Output the (X, Y) coordinate of the center of the cell containing the given text.  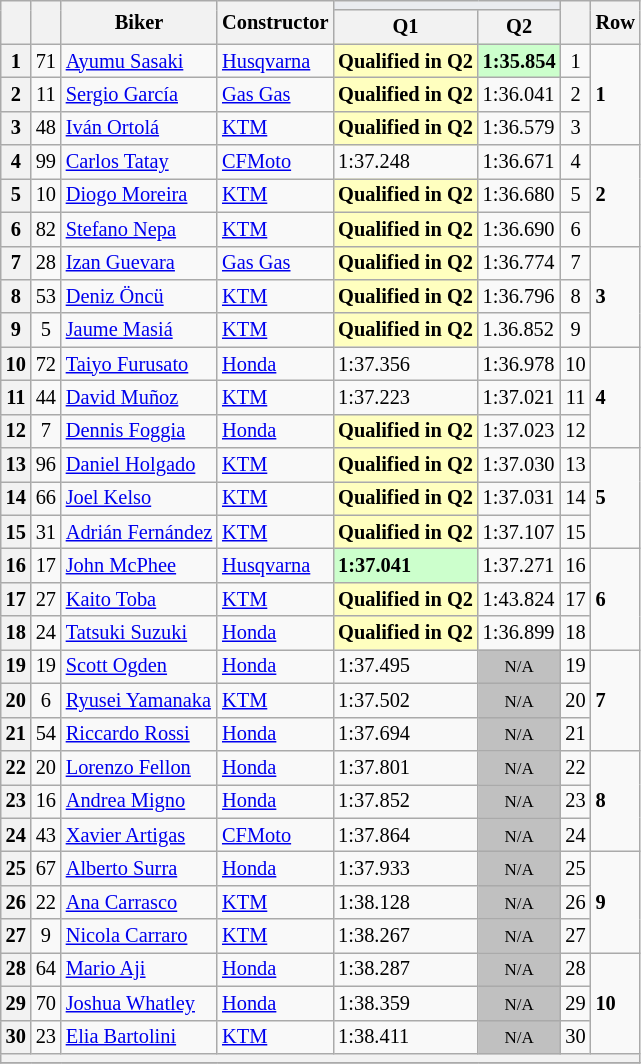
Elia Bartolini (139, 1037)
1:36.680 (520, 195)
1:37.031 (520, 498)
1:43.824 (520, 599)
1:36.041 (520, 94)
Carlos Tatay (139, 162)
Andrea Migno (139, 801)
1:37.864 (405, 835)
53 (46, 296)
1:37.030 (520, 465)
1:37.107 (520, 532)
Daniel Holgado (139, 465)
Adrián Fernández (139, 532)
David Muñoz (139, 397)
Tatsuki Suzuki (139, 633)
Nicola Carraro (139, 936)
1:37.271 (520, 565)
Izan Guevara (139, 263)
82 (46, 229)
John McPhee (139, 565)
Deniz Öncü (139, 296)
Scott Ogden (139, 666)
Jaume Masiá (139, 330)
1:37.852 (405, 801)
1:37.694 (405, 734)
1:38.267 (405, 936)
71 (46, 61)
Constructor (275, 22)
1:37.356 (405, 364)
1:37.021 (520, 397)
Biker (139, 22)
Lorenzo Fellon (139, 767)
1:37.041 (405, 565)
48 (46, 128)
1.36.852 (520, 330)
Kaito Toba (139, 599)
1:38.287 (405, 969)
Ana Carrasco (139, 902)
1:35.854 (520, 61)
Q2 (520, 27)
Alberto Surra (139, 868)
1:36.579 (520, 128)
1:38.359 (405, 1003)
1:37.933 (405, 868)
Iván Ortolá (139, 128)
1:36.671 (520, 162)
96 (46, 465)
1:36.899 (520, 633)
Dennis Foggia (139, 431)
99 (46, 162)
Riccardo Rossi (139, 734)
64 (46, 969)
66 (46, 498)
1:36.774 (520, 263)
Ryusei Yamanaka (139, 700)
Joshua Whatley (139, 1003)
Joel Kelso (139, 498)
1:38.411 (405, 1037)
Q1 (405, 27)
44 (46, 397)
70 (46, 1003)
1:37.248 (405, 162)
Taiyo Furusato (139, 364)
1:37.023 (520, 431)
Mario Aji (139, 969)
72 (46, 364)
1:36.796 (520, 296)
Xavier Artigas (139, 835)
1:37.495 (405, 666)
Diogo Moreira (139, 195)
54 (46, 734)
1:38.128 (405, 902)
Ayumu Sasaki (139, 61)
1:37.801 (405, 767)
1:37.223 (405, 397)
1:37.502 (405, 700)
Stefano Nepa (139, 229)
1:36.690 (520, 229)
31 (46, 532)
Row (616, 22)
43 (46, 835)
1:36.978 (520, 364)
Sergio García (139, 94)
67 (46, 868)
